Return (X, Y) of the center of cell containing provided text 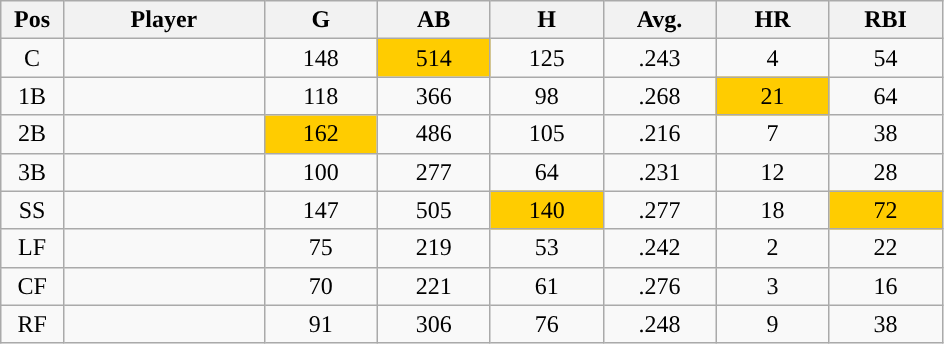
AB (434, 20)
H (546, 20)
22 (886, 248)
18 (772, 210)
162 (320, 134)
7 (772, 134)
.242 (660, 248)
LF (32, 248)
12 (772, 172)
3 (772, 286)
125 (546, 58)
1B (32, 96)
306 (434, 324)
100 (320, 172)
4 (772, 58)
Avg. (660, 20)
2B (32, 134)
.243 (660, 58)
Pos (32, 20)
75 (320, 248)
.268 (660, 96)
.216 (660, 134)
221 (434, 286)
RBI (886, 20)
486 (434, 134)
70 (320, 286)
140 (546, 210)
9 (772, 324)
CF (32, 286)
2 (772, 248)
147 (320, 210)
RF (32, 324)
.276 (660, 286)
.231 (660, 172)
118 (320, 96)
219 (434, 248)
105 (546, 134)
54 (886, 58)
C (32, 58)
SS (32, 210)
53 (546, 248)
16 (886, 286)
72 (886, 210)
.248 (660, 324)
505 (434, 210)
91 (320, 324)
HR (772, 20)
Player (164, 20)
98 (546, 96)
277 (434, 172)
3B (32, 172)
G (320, 20)
61 (546, 286)
514 (434, 58)
28 (886, 172)
366 (434, 96)
21 (772, 96)
76 (546, 324)
148 (320, 58)
.277 (660, 210)
